Search for the cell housing the specified text and yield its [x, y] center coordinate. 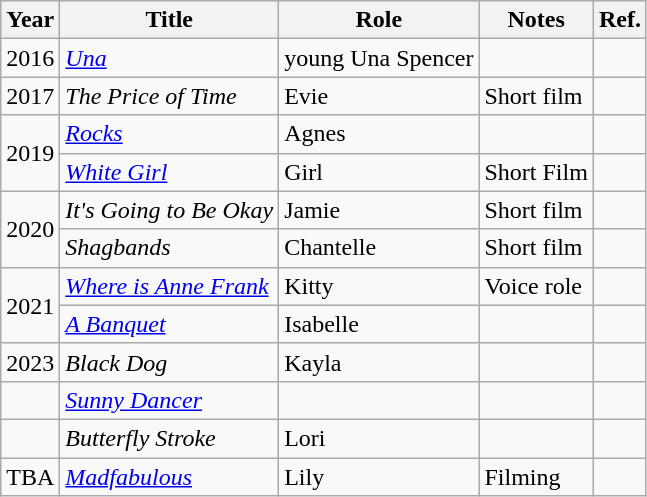
Black Dog [170, 362]
young Una Spencer [379, 58]
Year [30, 20]
Evie [379, 96]
TBA [30, 477]
Filming [536, 477]
Title [170, 20]
Voice role [536, 286]
2017 [30, 96]
Isabelle [379, 324]
Una [170, 58]
Short Film [536, 172]
Role [379, 20]
Where is Anne Frank [170, 286]
2021 [30, 305]
Rocks [170, 134]
It's Going to Be Okay [170, 210]
White Girl [170, 172]
Girl [379, 172]
Kitty [379, 286]
Lori [379, 438]
Butterfly Stroke [170, 438]
Ref. [620, 20]
A Banquet [170, 324]
Lily [379, 477]
Kayla [379, 362]
Chantelle [379, 248]
Sunny Dancer [170, 400]
Madfabulous [170, 477]
Jamie [379, 210]
Notes [536, 20]
2020 [30, 229]
Shagbands [170, 248]
2023 [30, 362]
2019 [30, 153]
Agnes [379, 134]
The Price of Time [170, 96]
2016 [30, 58]
